Return (x, y) of the center of cell containing provided text 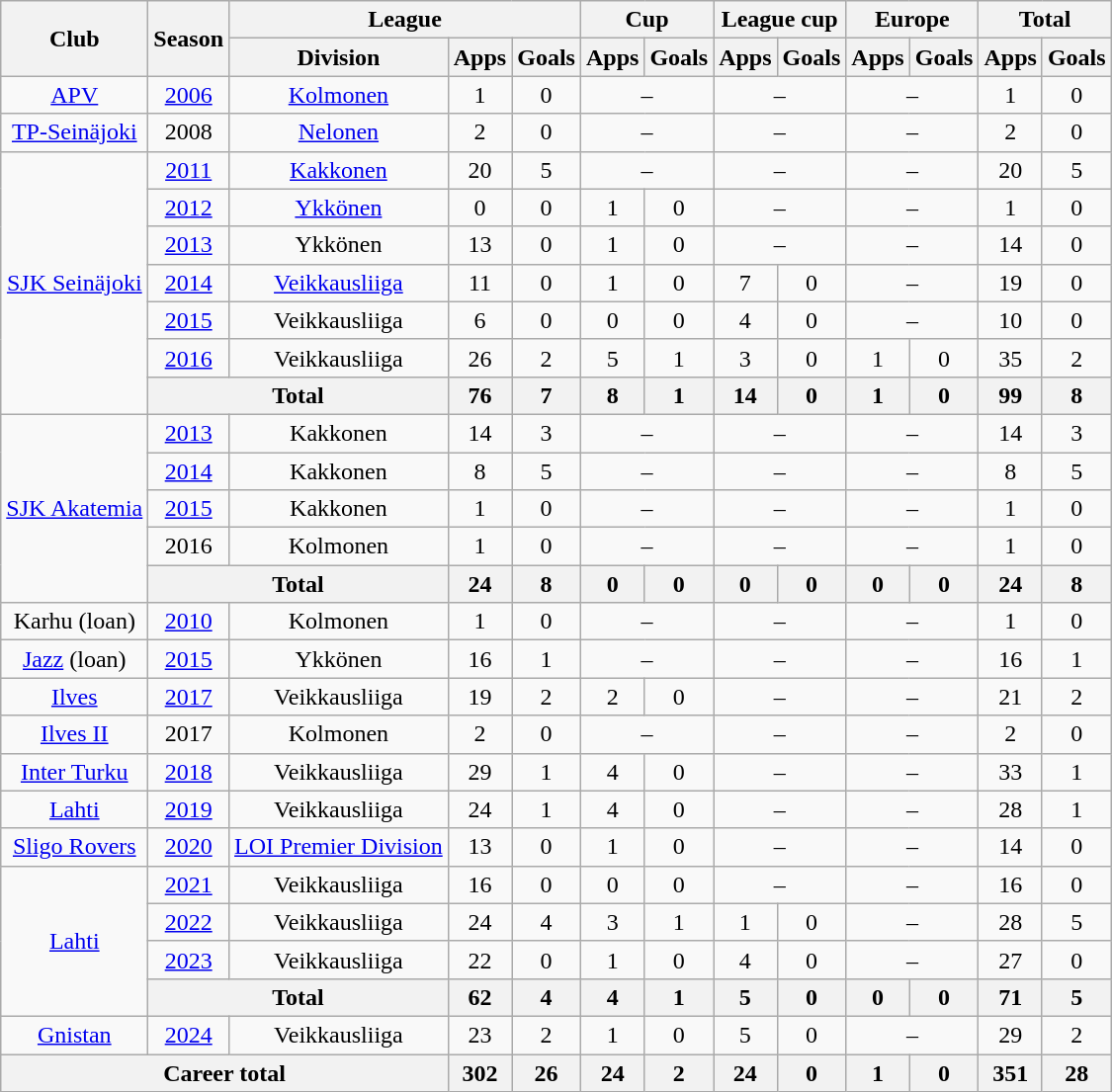
Gnistan (75, 1035)
Karhu (loan) (75, 622)
Ilves II (75, 734)
62 (479, 997)
Nelonen (339, 132)
League cup (780, 20)
Club (75, 39)
2018 (189, 772)
2022 (189, 922)
22 (479, 960)
2019 (189, 809)
Jazz (loan) (75, 659)
SJK Akatemia (75, 508)
Career total (225, 1072)
71 (1010, 997)
2021 (189, 884)
21 (1010, 697)
APV (75, 95)
Europe (912, 20)
99 (1010, 395)
Ilves (75, 697)
LOI Premier Division (339, 847)
2023 (189, 960)
Division (339, 57)
27 (1010, 960)
2012 (189, 208)
10 (1010, 320)
2010 (189, 622)
302 (479, 1072)
2024 (189, 1035)
6 (479, 320)
351 (1010, 1072)
35 (1010, 358)
2020 (189, 847)
Cup (646, 20)
SJK Seinäjoki (75, 283)
33 (1010, 772)
2008 (189, 132)
Inter Turku (75, 772)
Sligo Rovers (75, 847)
Season (189, 39)
2006 (189, 95)
League (405, 20)
76 (479, 395)
11 (479, 283)
23 (479, 1035)
TP-Seinäjoki (75, 132)
2011 (189, 170)
